Determine the (X, Y) coordinate at the center of the cell enclosing the given text.  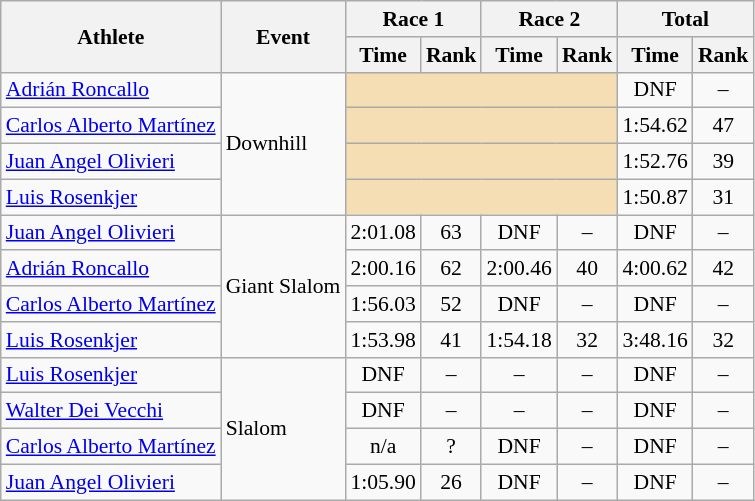
1:54.18 (518, 340)
2:01.08 (382, 233)
2:00.46 (518, 269)
41 (452, 340)
26 (452, 482)
Giant Slalom (284, 286)
3:48.16 (654, 340)
Event (284, 36)
39 (724, 162)
Downhill (284, 143)
1:53.98 (382, 340)
Walter Dei Vecchi (111, 411)
1:54.62 (654, 126)
Athlete (111, 36)
1:56.03 (382, 304)
? (452, 447)
31 (724, 197)
Total (685, 19)
40 (588, 269)
62 (452, 269)
1:52.76 (654, 162)
2:00.16 (382, 269)
52 (452, 304)
Race 1 (413, 19)
63 (452, 233)
47 (724, 126)
1:50.87 (654, 197)
42 (724, 269)
n/a (382, 447)
4:00.62 (654, 269)
Race 2 (549, 19)
1:05.90 (382, 482)
Slalom (284, 428)
